From the cell containing the given text, extract its center point as (X, Y) coordinate. 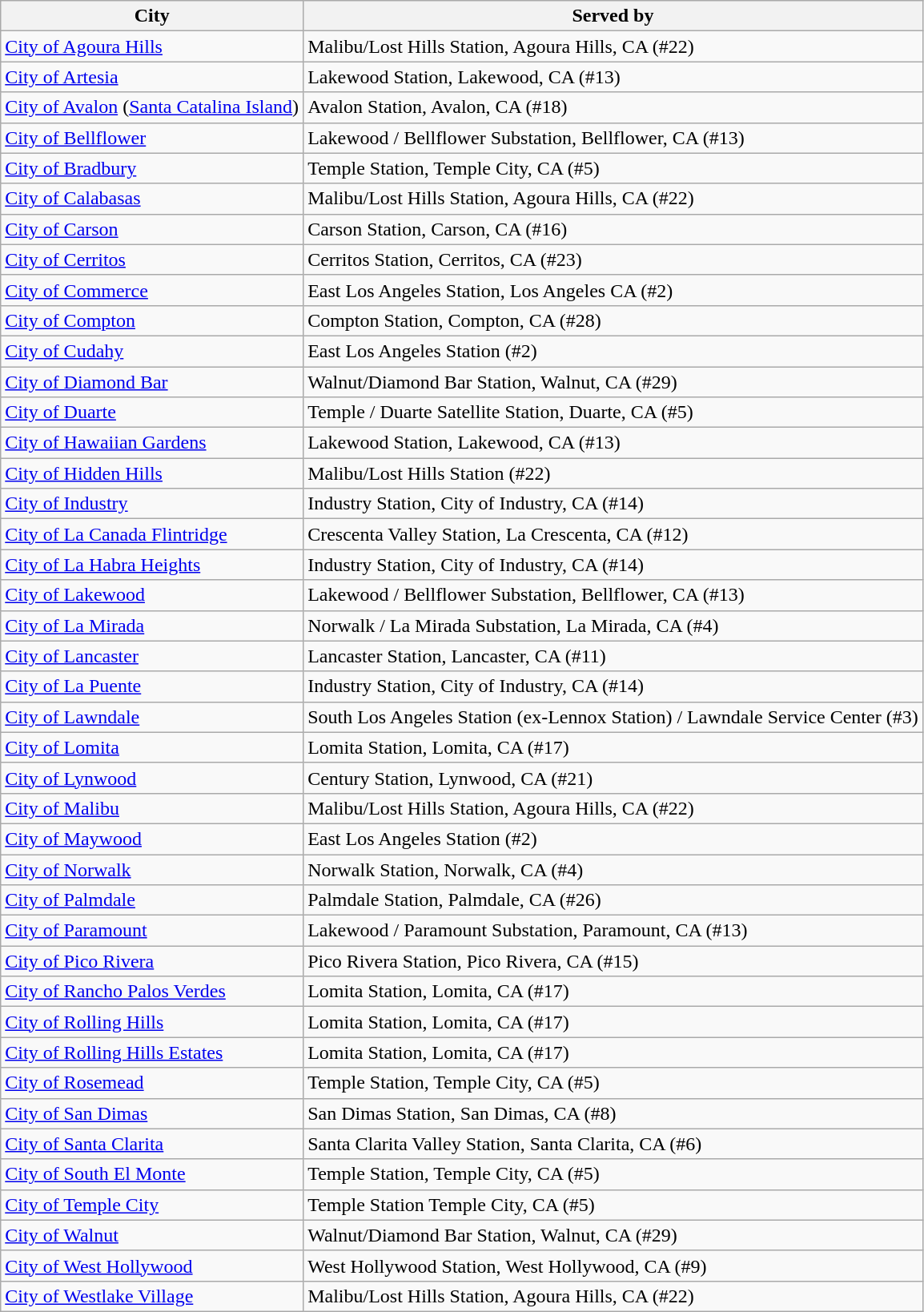
Temple Station Temple City, CA (#5) (613, 1205)
Norwalk / La Mirada Substation, La Mirada, CA (#4) (613, 626)
Pico Rivera Station, Pico Rivera, CA (#15) (613, 961)
City of Maywood (152, 839)
City of San Dimas (152, 1113)
City of Commerce (152, 290)
City of Rosemead (152, 1083)
City of Compton (152, 320)
City of Hawaiian Gardens (152, 443)
City of Cerritos (152, 260)
Lakewood / Paramount Substation, Paramount, CA (#13) (613, 931)
City of West Hollywood (152, 1266)
Century Station, Lynwood, CA (#21) (613, 778)
Compton Station, Compton, CA (#28) (613, 320)
City of Lomita (152, 747)
City of Pico Rivera (152, 961)
City of Temple City (152, 1205)
City of Agoura Hills (152, 46)
Malibu/Lost Hills Station (#22) (613, 473)
Served by (613, 16)
City of Diamond Bar (152, 382)
Santa Clarita Valley Station, Santa Clarita, CA (#6) (613, 1144)
City of Avalon (Santa Catalina Island) (152, 107)
City of Norwalk (152, 869)
City of Duarte (152, 413)
Lancaster Station, Lancaster, CA (#11) (613, 656)
East Los Angeles Station, Los Angeles CA (#2) (613, 290)
City (152, 16)
City of Paramount (152, 931)
City of Hidden Hills (152, 473)
Crescenta Valley Station, La Crescenta, CA (#12) (613, 534)
City of Westlake Village (152, 1296)
City of Walnut (152, 1235)
City of La Puente (152, 686)
City of Lancaster (152, 656)
City of Industry (152, 504)
City of Santa Clarita (152, 1144)
West Hollywood Station, West Hollywood, CA (#9) (613, 1266)
City of South El Monte (152, 1174)
San Dimas Station, San Dimas, CA (#8) (613, 1113)
Avalon Station, Avalon, CA (#18) (613, 107)
City of Calabasas (152, 199)
Temple / Duarte Satellite Station, Duarte, CA (#5) (613, 413)
City of Palmdale (152, 900)
City of Rolling Hills Estates (152, 1052)
City of La Mirada (152, 626)
City of Carson (152, 229)
Cerritos Station, Cerritos, CA (#23) (613, 260)
Norwalk Station, Norwalk, CA (#4) (613, 869)
City of Bellflower (152, 138)
City of Bradbury (152, 168)
City of Rancho Palos Verdes (152, 992)
South Los Angeles Station (ex-Lennox Station) / Lawndale Service Center (#3) (613, 717)
City of La Canada Flintridge (152, 534)
Palmdale Station, Palmdale, CA (#26) (613, 900)
City of Malibu (152, 808)
City of La Habra Heights (152, 565)
Carson Station, Carson, CA (#16) (613, 229)
City of Rolling Hills (152, 1022)
City of Lawndale (152, 717)
City of Lakewood (152, 595)
City of Artesia (152, 77)
City of Cudahy (152, 351)
City of Lynwood (152, 778)
